Output the [x, y] coordinate of the center of the cell containing the given text.  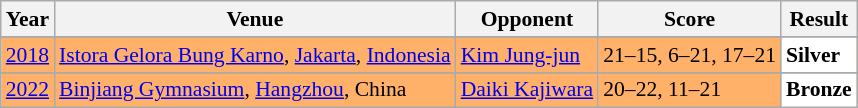
Silver [819, 55]
Result [819, 19]
Bronze [819, 90]
21–15, 6–21, 17–21 [690, 55]
Kim Jung-jun [528, 55]
2022 [28, 90]
Opponent [528, 19]
Istora Gelora Bung Karno, Jakarta, Indonesia [255, 55]
Year [28, 19]
20–22, 11–21 [690, 90]
Score [690, 19]
2018 [28, 55]
Venue [255, 19]
Binjiang Gymnasium, Hangzhou, China [255, 90]
Daiki Kajiwara [528, 90]
